Return the (X, Y) coordinate for the center point of the cell that contains the specified text.  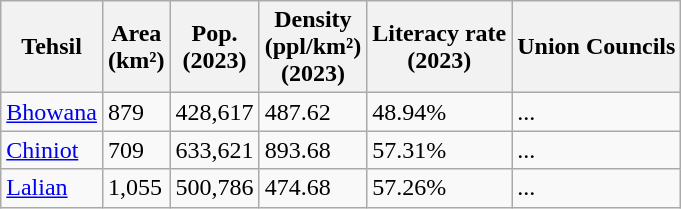
633,621 (214, 150)
428,617 (214, 112)
Area(km²) (136, 47)
487.62 (313, 112)
893.68 (313, 150)
474.68 (313, 188)
57.26% (440, 188)
Chiniot (52, 150)
500,786 (214, 188)
Lalian (52, 188)
1,055 (136, 188)
Tehsil (52, 47)
709 (136, 150)
Literacy rate(2023) (440, 47)
57.31% (440, 150)
Density(ppl/km²)(2023) (313, 47)
879 (136, 112)
Pop.(2023) (214, 47)
Union Councils (596, 47)
48.94% (440, 112)
Bhowana (52, 112)
